For the text-containing cell, return its midpoint in [x, y] coordinate format. 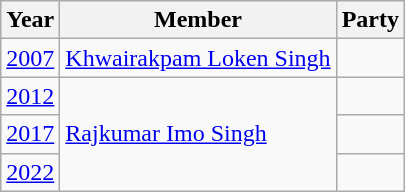
2007 [30, 58]
2017 [30, 134]
Member [198, 20]
Khwairakpam Loken Singh [198, 58]
2012 [30, 96]
Rajkumar Imo Singh [198, 134]
Party [370, 20]
2022 [30, 172]
Year [30, 20]
